Provide the (x, y) coordinate of the cell's center where the given text is located.  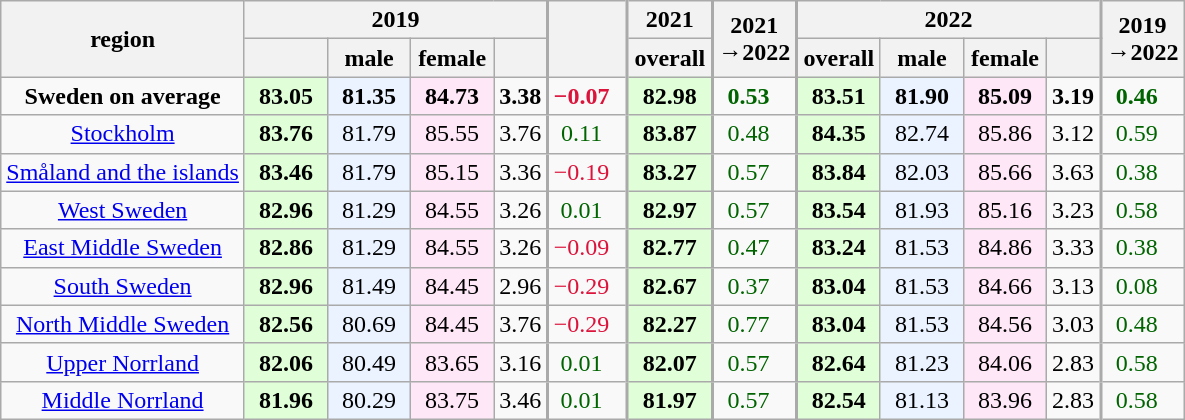
82.56 (286, 324)
83.84 (839, 172)
82.54 (839, 400)
82.98 (670, 96)
0.77 (754, 324)
84.66 (1004, 286)
82.27 (670, 324)
2.96 (521, 286)
East Middle Sweden (123, 248)
Middle Norrland (123, 400)
3.03 (1074, 324)
3.36 (521, 172)
2019→2022 (1142, 39)
82.07 (670, 362)
83.75 (452, 400)
85.66 (1004, 172)
84.35 (839, 134)
83.87 (670, 134)
3.19 (1074, 96)
81.90 (922, 96)
83.46 (286, 172)
region (123, 39)
83.51 (839, 96)
82.74 (922, 134)
81.35 (370, 96)
85.55 (452, 134)
3.23 (1074, 210)
3.13 (1074, 286)
0.11 (587, 134)
81.97 (670, 400)
3.38 (521, 96)
82.03 (922, 172)
3.16 (521, 362)
Stockholm (123, 134)
0.46 (1142, 96)
3.63 (1074, 172)
84.06 (1004, 362)
84.73 (452, 96)
85.16 (1004, 210)
−0.07 (587, 96)
West Sweden (123, 210)
South Sweden (123, 286)
81.96 (286, 400)
81.93 (922, 210)
0.59 (1142, 134)
83.24 (839, 248)
Småland and the islands (123, 172)
Sweden on average (123, 96)
82.77 (670, 248)
3.46 (521, 400)
83.76 (286, 134)
0.08 (1142, 286)
80.49 (370, 362)
2022 (949, 20)
3.12 (1074, 134)
82.86 (286, 248)
82.06 (286, 362)
82.97 (670, 210)
3.33 (1074, 248)
Upper Norrland (123, 362)
83.54 (839, 210)
0.37 (754, 286)
2021→2022 (754, 39)
81.49 (370, 286)
81.23 (922, 362)
83.96 (1004, 400)
81.13 (922, 400)
84.86 (1004, 248)
80.29 (370, 400)
85.15 (452, 172)
2019 (396, 20)
0.47 (754, 248)
−0.09 (587, 248)
80.69 (370, 324)
85.09 (1004, 96)
2021 (670, 20)
82.64 (839, 362)
83.05 (286, 96)
84.56 (1004, 324)
85.86 (1004, 134)
0.53 (754, 96)
−0.19 (587, 172)
82.67 (670, 286)
83.65 (452, 362)
83.27 (670, 172)
North Middle Sweden (123, 324)
